Identify which cell holds the provided text, then report its [X, Y] central coordinate. 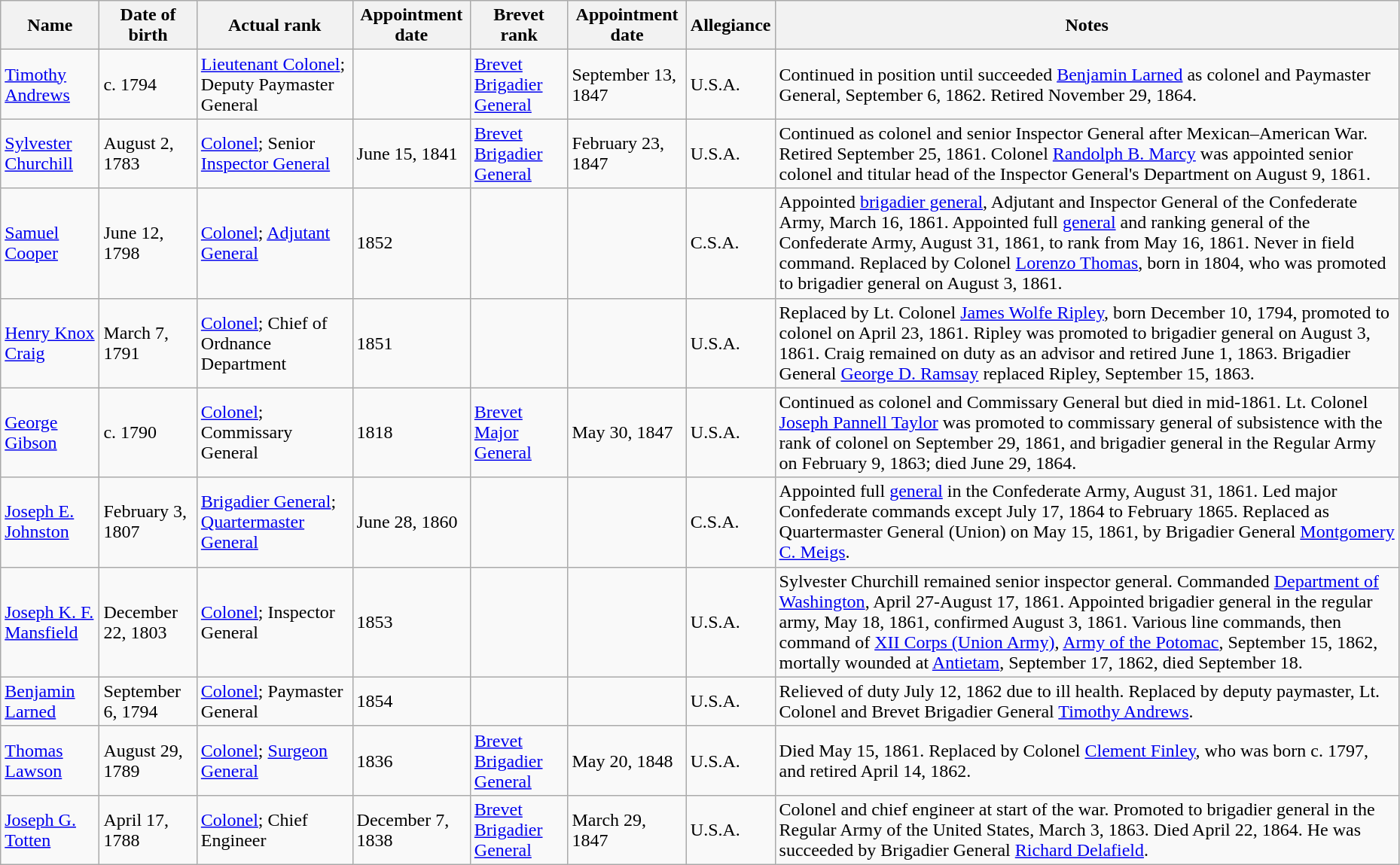
c. 1790 [148, 432]
Allegiance [731, 26]
Colonel; Inspector General [274, 622]
1852 [411, 243]
1851 [411, 343]
Colonel; Commissary General [274, 432]
Relieved of duty July 12, 1862 due to ill health. Replaced by deputy paymaster, Lt. Colonel and Brevet Brigadier General Timothy Andrews. [1087, 702]
June 28, 1860 [411, 522]
May 30, 1847 [627, 432]
Joseph G. Totten [50, 830]
Date of birth [148, 26]
April 17, 1788 [148, 830]
Died May 15, 1861. Replaced by Colonel Clement Finley, who was born c. 1797, and retired April 14, 1862. [1087, 760]
March 29, 1847 [627, 830]
Colonel; Senior Inspector General [274, 154]
August 2, 1783 [148, 154]
Timothy Andrews [50, 84]
May 20, 1848 [627, 760]
Name [50, 26]
February 3, 1807 [148, 522]
Brevet rank [519, 26]
June 12, 1798 [148, 243]
1854 [411, 702]
Colonel; Paymaster General [274, 702]
Lieutenant Colonel; Deputy Paymaster General [274, 84]
1853 [411, 622]
Colonel; Chief Engineer [274, 830]
Continued in position until succeeded Benjamin Larned as colonel and Paymaster General, September 6, 1862. Retired November 29, 1864. [1087, 84]
Colonel; Chief of Ordnance Department [274, 343]
December 22, 1803 [148, 622]
Brevet Major General [519, 432]
Brigadier General; Quartermaster General [274, 522]
December 7, 1838 [411, 830]
February 23, 1847 [627, 154]
March 7, 1791 [148, 343]
Actual rank [274, 26]
c. 1794 [148, 84]
Sylvester Churchill [50, 154]
Notes [1087, 26]
Henry Knox Craig [50, 343]
Thomas Lawson [50, 760]
Colonel; Adjutant General [274, 243]
Joseph K. F. Mansfield [50, 622]
George Gibson [50, 432]
September 13, 1847 [627, 84]
1818 [411, 432]
June 15, 1841 [411, 154]
September 6, 1794 [148, 702]
Benjamin Larned [50, 702]
August 29, 1789 [148, 760]
1836 [411, 760]
Joseph E. Johnston [50, 522]
Samuel Cooper [50, 243]
Colonel; Surgeon General [274, 760]
